Pinpoint the cell where the given text exists, returning its (X, Y) midpoint coordinate. 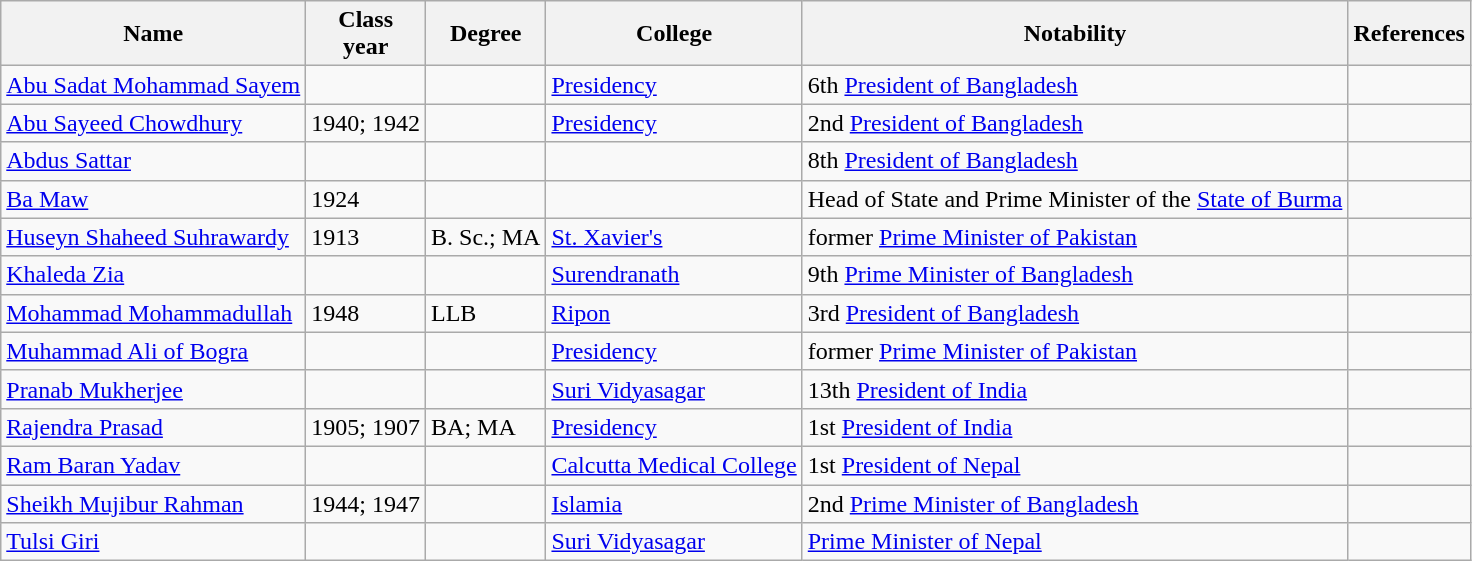
College (674, 34)
1948 (366, 313)
Pranab Mukherjee (154, 389)
1944; 1947 (366, 503)
1913 (366, 237)
Ram Baran Yadav (154, 465)
Rajendra Prasad (154, 427)
2nd President of Bangladesh (1075, 123)
8th President of Bangladesh (1075, 161)
LLB (486, 313)
Abu Sayeed Chowdhury (154, 123)
Mohammad Mohammadullah (154, 313)
Tulsi Giri (154, 542)
B. Sc.; MA (486, 237)
1st President of Nepal (1075, 465)
3rd President of Bangladesh (1075, 313)
Surendranath (674, 275)
St. Xavier's (674, 237)
2nd Prime Minister of Bangladesh (1075, 503)
Name (154, 34)
Sheikh Mujibur Rahman (154, 503)
Prime Minister of Nepal (1075, 542)
1924 (366, 199)
Abdus Sattar (154, 161)
Khaleda Zia (154, 275)
Calcutta Medical College (674, 465)
Abu Sadat Mohammad Sayem (154, 85)
Muhammad Ali of Bogra (154, 351)
Head of State and Prime Minister of the State of Burma (1075, 199)
Huseyn Shaheed Suhrawardy (154, 237)
Classyear (366, 34)
Islamia (674, 503)
1st President of India (1075, 427)
6th President of Bangladesh (1075, 85)
Ripon (674, 313)
1940; 1942 (366, 123)
13th President of India (1075, 389)
1905; 1907 (366, 427)
9th Prime Minister of Bangladesh (1075, 275)
BA; MA (486, 427)
References (1410, 34)
Ba Maw (154, 199)
Degree (486, 34)
Notability (1075, 34)
